Capture the cell that displays the provided text and extract its [X, Y] central coordinate. 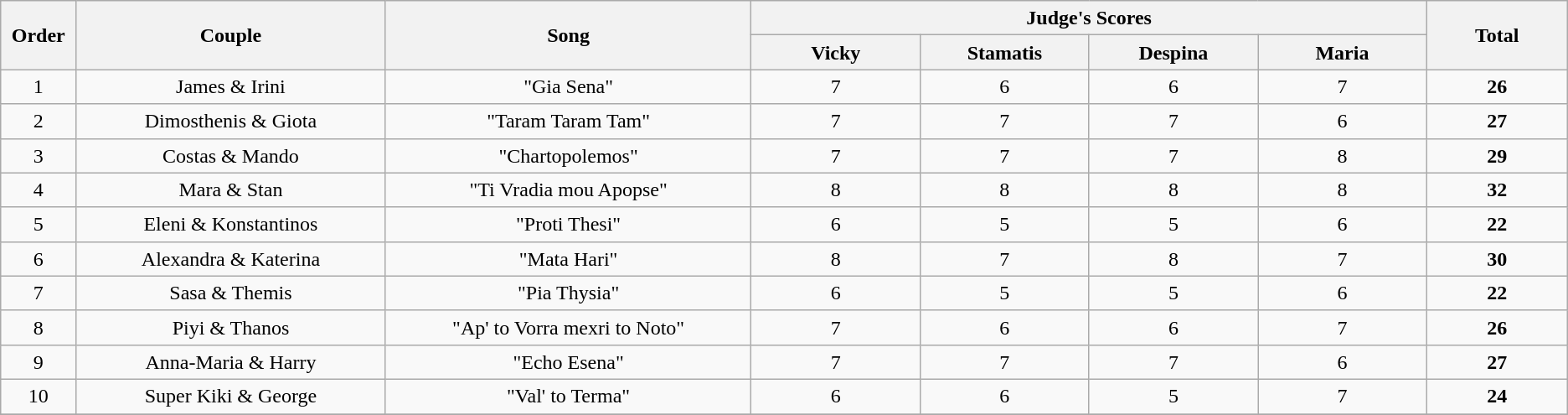
9 [39, 362]
Song [568, 35]
Eleni & Konstantinos [231, 225]
24 [1497, 396]
Maria [1343, 52]
Sasa & Themis [231, 293]
"Echo Esena" [568, 362]
"Chartopolemos" [568, 156]
James & Irini [231, 87]
"Val' to Terma" [568, 396]
Anna-Maria & Harry [231, 362]
Alexandra & Katerina [231, 258]
"Taram Taram Tam" [568, 121]
1 [39, 87]
Judge's Scores [1089, 18]
Super Kiki & George [231, 396]
Piyi & Thanos [231, 327]
Total [1497, 35]
29 [1497, 156]
Costas & Mando [231, 156]
Couple [231, 35]
2 [39, 121]
"Ti Vradia mou Apopse" [568, 189]
Despina [1173, 52]
"Pia Thysia" [568, 293]
10 [39, 396]
Stamatis [1005, 52]
Order [39, 35]
3 [39, 156]
"Gia Sena" [568, 87]
"Ap' to Vorra mexri to Noto" [568, 327]
30 [1497, 258]
Mara & Stan [231, 189]
32 [1497, 189]
Vicky [836, 52]
4 [39, 189]
"Mata Hari" [568, 258]
"Proti Thesi" [568, 225]
Dimosthenis & Giota [231, 121]
